Return (x, y) of the center of cell containing provided text 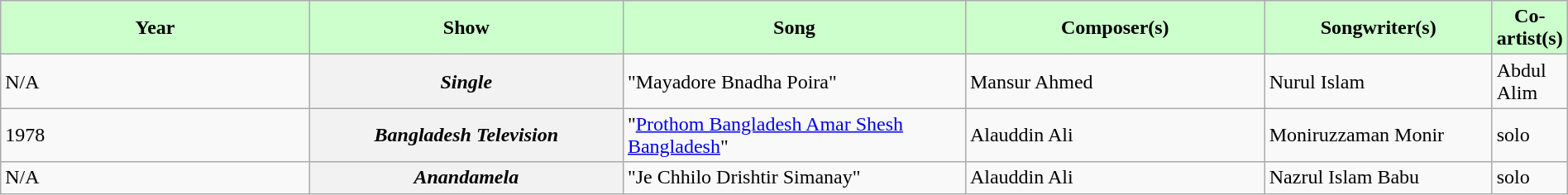
Moniruzzaman Monir (1378, 136)
Mansur Ahmed (1115, 81)
Song (794, 28)
1978 (155, 136)
Anandamela (466, 178)
"Prothom Bangladesh Amar Shesh Bangladesh" (794, 136)
Abdul Alim (1530, 81)
Single (466, 81)
Composer(s) (1115, 28)
Show (466, 28)
"Je Chhilo Drishtir Simanay" (794, 178)
Bangladesh Television (466, 136)
Songwriter(s) (1378, 28)
Nazrul Islam Babu (1378, 178)
Co-artist(s) (1530, 28)
Nurul Islam (1378, 81)
Year (155, 28)
"Mayadore Bnadha Poira" (794, 81)
